Identify which cell holds the provided text, then report its (X, Y) central coordinate. 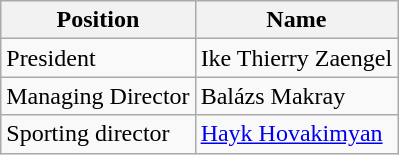
Hayk Hovakimyan (296, 134)
Position (98, 20)
Sporting director (98, 134)
Balázs Makray (296, 96)
Ike Thierry Zaengel (296, 58)
Name (296, 20)
President (98, 58)
Managing Director (98, 96)
